From the cell containing the given text, extract its center point as [X, Y] coordinate. 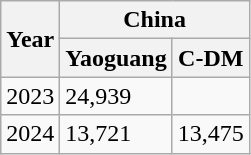
C-DM [210, 58]
Yaoguang [116, 58]
2023 [30, 96]
13,475 [210, 134]
13,721 [116, 134]
Year [30, 39]
2024 [30, 134]
24,939 [116, 96]
China [154, 20]
